Scan for the cell matching the given text and deliver its (x, y) coordinate at center. 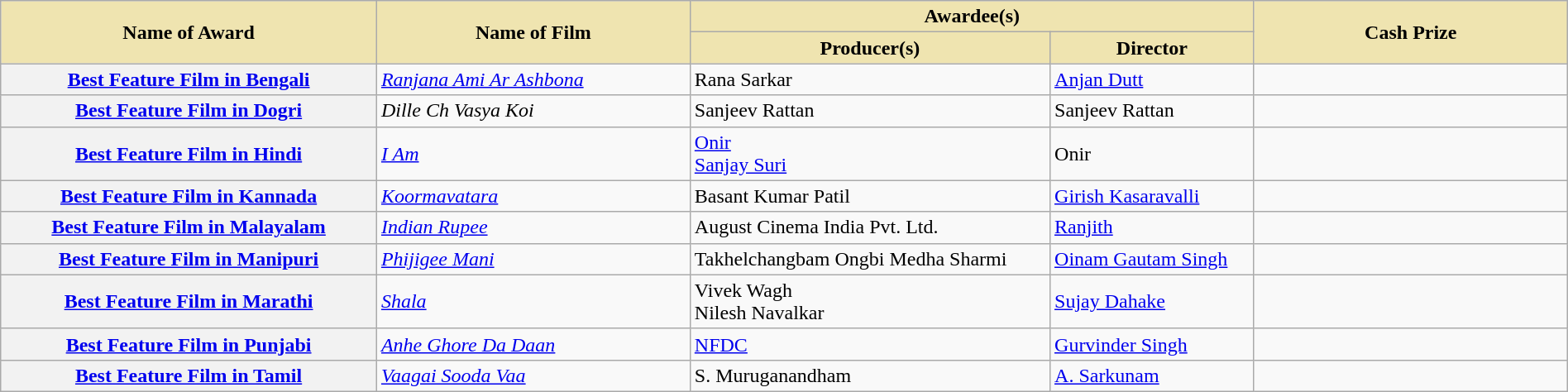
Sujay Dahake (1153, 301)
Name of Film (533, 32)
I Am (533, 154)
Indian Rupee (533, 227)
August Cinema India Pvt. Ltd. (870, 227)
Producer(s) (870, 48)
A. Sarkunam (1153, 375)
Anjan Dutt (1153, 79)
Cash Prize (1411, 32)
Best Feature Film in Hindi (189, 154)
Onir (1153, 154)
Basant Kumar Patil (870, 196)
Director (1153, 48)
Best Feature Film in Kannada (189, 196)
Gurvinder Singh (1153, 344)
Girish Kasaravalli (1153, 196)
Anhe Ghore Da Daan (533, 344)
S. Muruganandham (870, 375)
Ranjana Ami Ar Ashbona (533, 79)
Best Feature Film in Bengali (189, 79)
Vivek WaghNilesh Navalkar (870, 301)
Koormavatara (533, 196)
Takhelchangbam Ongbi Medha Sharmi (870, 259)
OnirSanjay Suri (870, 154)
Vaagai Sooda Vaa (533, 375)
Best Feature Film in Manipuri (189, 259)
Best Feature Film in Malayalam (189, 227)
Dille Ch Vasya Koi (533, 111)
Shala (533, 301)
Rana Sarkar (870, 79)
Oinam Gautam Singh (1153, 259)
Best Feature Film in Dogri (189, 111)
Phijigee Mani (533, 259)
Ranjith (1153, 227)
Best Feature Film in Tamil (189, 375)
Name of Award (189, 32)
Awardee(s) (972, 17)
NFDC (870, 344)
Best Feature Film in Punjabi (189, 344)
Best Feature Film in Marathi (189, 301)
